Identify which cell holds the provided text, then report its (X, Y) central coordinate. 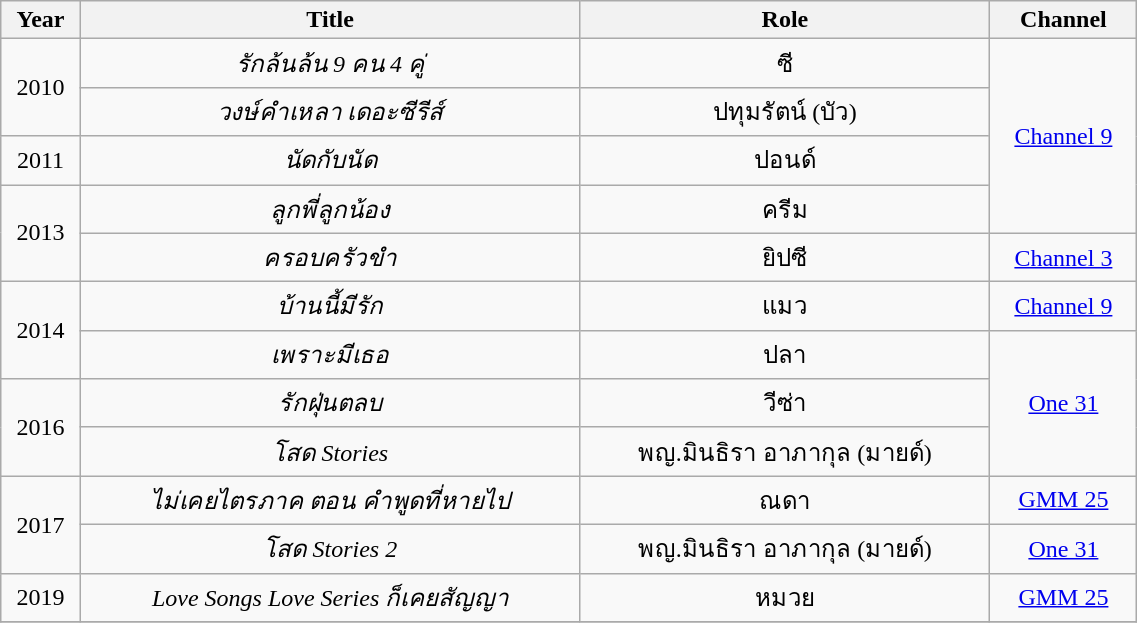
ลูกพี่ลูกน้อง (330, 208)
Love Songs Love Series ก็เคยสัญญา (330, 598)
เพราะมีเธอ (330, 354)
2014 (41, 330)
ซี (785, 64)
รักล้นล้น 9 คน 4 คู่ (330, 64)
บ้านนี้มีรัก (330, 306)
Role (785, 20)
นัดกับนัด (330, 160)
ครีม (785, 208)
ยิปซี (785, 258)
Year (41, 20)
ณดา (785, 500)
ปทุมรัตน์ (บัว) (785, 112)
2017 (41, 524)
ไม่เคยไตรภาค ตอน คำพูดที่หายไป (330, 500)
2019 (41, 598)
Channel (1064, 20)
Channel 3 (1064, 258)
2013 (41, 232)
วงษ์คำเหลา เดอะซีรีส์ (330, 112)
รักฝุ่นตลบ (330, 404)
2011 (41, 160)
หมวย (785, 598)
วีซ่า (785, 404)
2016 (41, 428)
โสด Stories (330, 452)
Title (330, 20)
2010 (41, 88)
ครอบครัวขำ (330, 258)
แมว (785, 306)
ปลา (785, 354)
ปอนด์ (785, 160)
โสด Stories 2 (330, 548)
